Provide the [X, Y] coordinate of the cell's center where the given text is located.  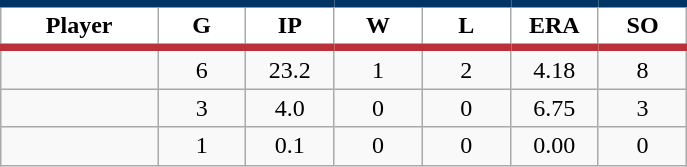
ERA [554, 26]
G [202, 26]
4.18 [554, 68]
W [378, 26]
8 [642, 68]
23.2 [290, 68]
4.0 [290, 108]
6.75 [554, 108]
2 [466, 68]
0.1 [290, 146]
L [466, 26]
6 [202, 68]
Player [80, 26]
0.00 [554, 146]
IP [290, 26]
SO [642, 26]
